Extract the (X, Y) coordinate from the center of the cell holding the provided text.  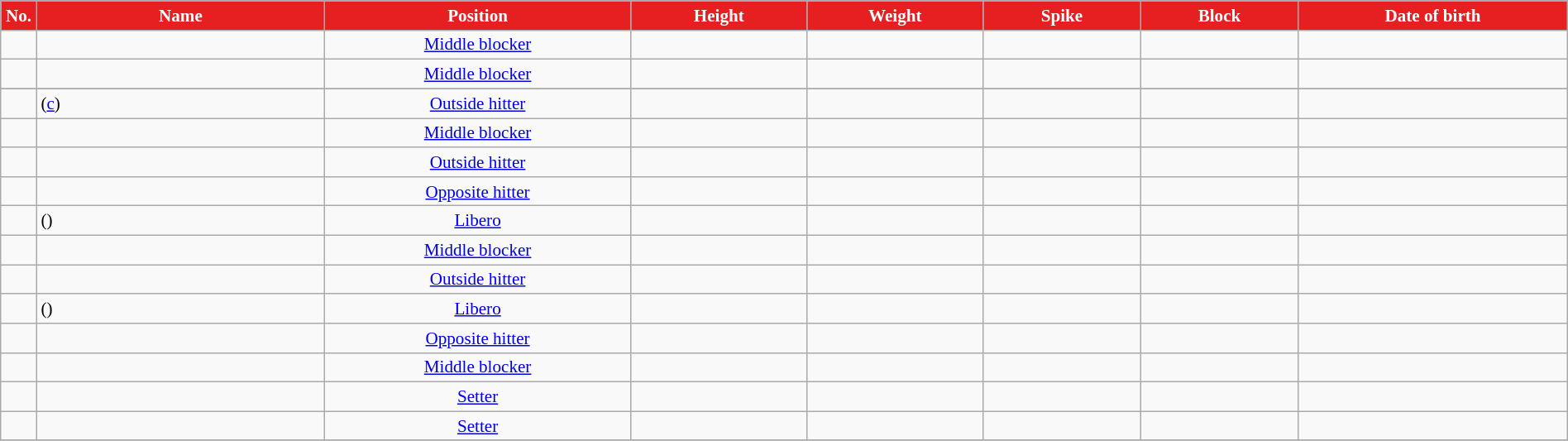
Height (719, 15)
Position (477, 15)
No. (19, 15)
Name (180, 15)
Block (1219, 15)
Spike (1062, 15)
Weight (895, 15)
(c) (180, 103)
Date of birth (1433, 15)
